Return the [X, Y] coordinate for the center point of the cell that contains the specified text.  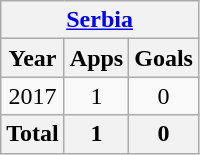
Apps [96, 58]
Year [33, 58]
Serbia [100, 20]
Total [33, 134]
2017 [33, 96]
Goals [164, 58]
